For the text-containing cell, return its midpoint in (X, Y) coordinate format. 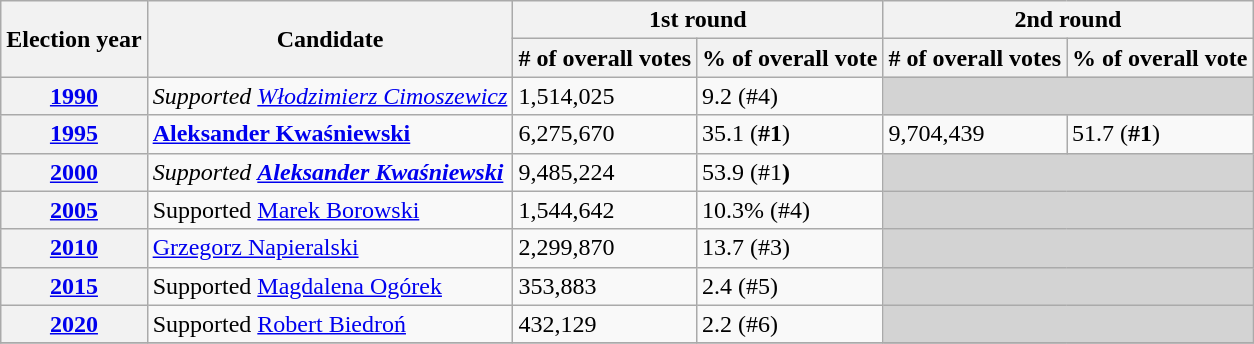
Aleksander Kwaśniewski (330, 134)
Supported Robert Biedroń (330, 324)
Supported Marek Borowski (330, 210)
9,485,224 (605, 172)
2000 (74, 172)
35.1 (#1) (790, 134)
53.9 (#1) (790, 172)
353,883 (605, 286)
432,129 (605, 324)
Grzegorz Napieralski (330, 248)
9.2 (#4) (790, 96)
2.4 (#5) (790, 286)
2010 (74, 248)
Election year (74, 39)
1,544,642 (605, 210)
6,275,670 (605, 134)
Candidate (330, 39)
Supported Aleksander Kwaśniewski (330, 172)
2nd round (1068, 20)
2,299,870 (605, 248)
1st round (698, 20)
51.7 (#1) (1160, 134)
Supported Włodzimierz Cimoszewicz (330, 96)
1990 (74, 96)
13.7 (#3) (790, 248)
1995 (74, 134)
2020 (74, 324)
10.3% (#4) (790, 210)
2015 (74, 286)
1,514,025 (605, 96)
2.2 (#6) (790, 324)
2005 (74, 210)
Supported Magdalena Ogórek (330, 286)
9,704,439 (975, 134)
